Output the [x, y] coordinate of the center of the cell containing the given text.  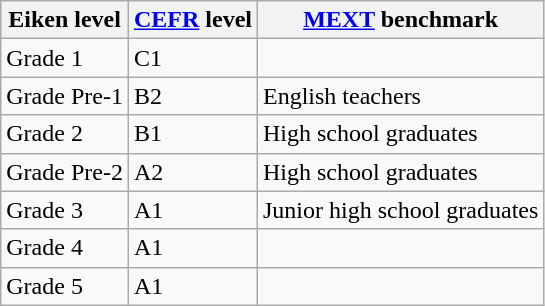
B1 [192, 134]
Eiken level [65, 20]
Grade 3 [65, 210]
Junior high school graduates [400, 210]
A2 [192, 172]
B2 [192, 96]
Grade Pre-2 [65, 172]
English teachers [400, 96]
Grade 4 [65, 248]
Grade 1 [65, 58]
CEFR level [192, 20]
Grade 2 [65, 134]
Grade Pre-1 [65, 96]
C1 [192, 58]
Grade 5 [65, 286]
MEXT benchmark [400, 20]
